Pinpoint the cell where the given text exists, returning its [x, y] midpoint coordinate. 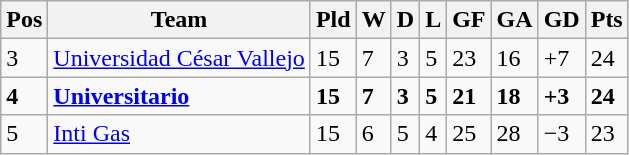
W [374, 20]
28 [514, 134]
Pld [333, 20]
Inti Gas [180, 134]
Universitario [180, 96]
Pos [24, 20]
−3 [562, 134]
21 [469, 96]
GD [562, 20]
18 [514, 96]
D [405, 20]
Team [180, 20]
Pts [606, 20]
Universidad César Vallejo [180, 58]
GF [469, 20]
6 [374, 134]
+7 [562, 58]
GA [514, 20]
16 [514, 58]
+3 [562, 96]
L [434, 20]
25 [469, 134]
